Determine the (X, Y) coordinate at the center of the cell enclosing the given text.  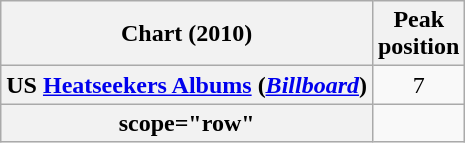
Chart (2010) (187, 34)
US Heatseekers Albums (Billboard) (187, 85)
scope="row" (187, 123)
Peakposition (418, 34)
7 (418, 85)
